Pinpoint the cell where the given text exists, returning its (X, Y) midpoint coordinate. 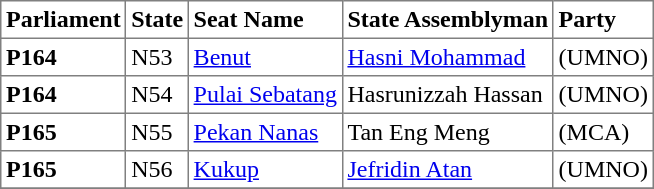
N56 (157, 170)
State (157, 20)
Seat Name (265, 20)
State Assemblyman (448, 20)
Hasni Mohammad (448, 57)
(MCA) (603, 132)
N54 (157, 95)
N55 (157, 132)
Pulai Sebatang (265, 95)
Jefridin Atan (448, 170)
Tan Eng Meng (448, 132)
Hasrunizzah Hassan (448, 95)
Benut (265, 57)
Kukup (265, 170)
Parliament (64, 20)
Pekan Nanas (265, 132)
N53 (157, 57)
Party (603, 20)
